Extract the [x, y] coordinate from the center of the cell holding the provided text.  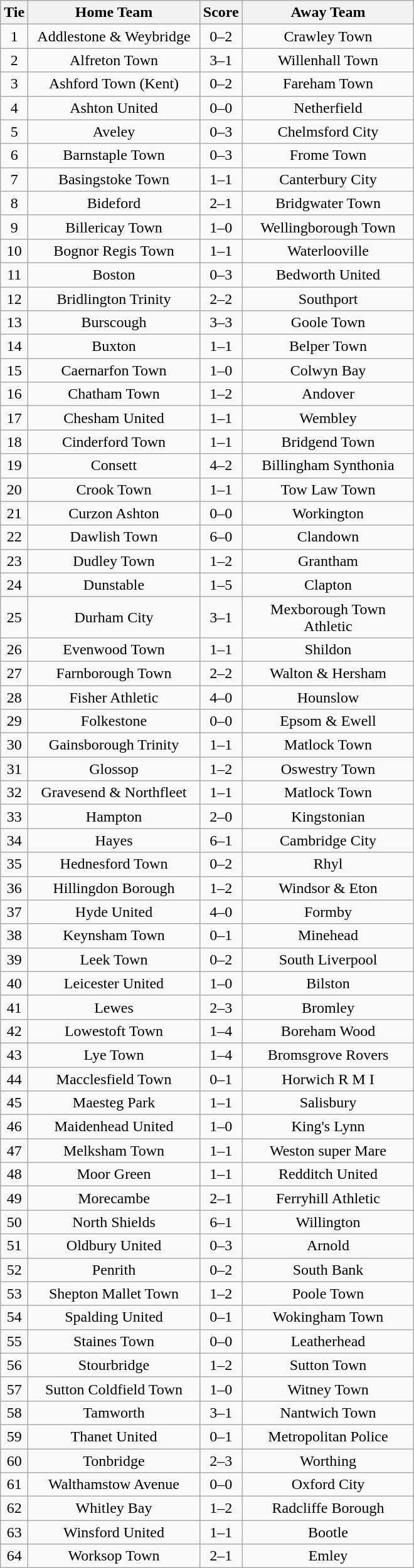
Bognor Regis Town [114, 251]
Home Team [114, 13]
Sutton Town [328, 1365]
Poole Town [328, 1294]
45 [14, 1103]
14 [14, 347]
59 [14, 1436]
50 [14, 1222]
Lewes [114, 1007]
20 [14, 489]
Chesham United [114, 418]
Lowestoft Town [114, 1031]
1–5 [221, 585]
Bideford [114, 203]
Oxford City [328, 1485]
3 [14, 84]
Sutton Coldfield Town [114, 1389]
56 [14, 1365]
Farnborough Town [114, 673]
44 [14, 1079]
18 [14, 442]
48 [14, 1174]
Mexborough Town Athletic [328, 617]
Oldbury United [114, 1246]
Gravesend & Northfleet [114, 793]
Cambridge City [328, 840]
Epsom & Ewell [328, 721]
57 [14, 1389]
South Liverpool [328, 959]
25 [14, 617]
Caernarfon Town [114, 370]
Buxton [114, 347]
Chelmsford City [328, 132]
Ashford Town (Kent) [114, 84]
Nantwich Town [328, 1413]
Hayes [114, 840]
Glossop [114, 769]
Colwyn Bay [328, 370]
Willington [328, 1222]
32 [14, 793]
Shildon [328, 649]
1 [14, 36]
Whitley Bay [114, 1508]
Keynsham Town [114, 936]
43 [14, 1055]
34 [14, 840]
Arnold [328, 1246]
40 [14, 983]
Kingstonian [328, 817]
Grantham [328, 561]
Frome Town [328, 155]
2 [14, 60]
North Shields [114, 1222]
Winsford United [114, 1532]
15 [14, 370]
Horwich R M I [328, 1079]
Waterlooville [328, 251]
Dunstable [114, 585]
51 [14, 1246]
6–0 [221, 537]
Weston super Mare [328, 1151]
5 [14, 132]
Dawlish Town [114, 537]
3–3 [221, 323]
Hednesford Town [114, 864]
Ashton United [114, 108]
Bilston [328, 983]
Metropolitan Police [328, 1436]
Andover [328, 394]
Melksham Town [114, 1151]
12 [14, 299]
Basingstoke Town [114, 179]
52 [14, 1270]
Oswestry Town [328, 769]
29 [14, 721]
Shepton Mallet Town [114, 1294]
Bridgwater Town [328, 203]
21 [14, 513]
Wembley [328, 418]
Hyde United [114, 912]
Morecambe [114, 1198]
47 [14, 1151]
Formby [328, 912]
Clandown [328, 537]
Curzon Ashton [114, 513]
11 [14, 274]
36 [14, 888]
Leicester United [114, 983]
Southport [328, 299]
Boston [114, 274]
Aveley [114, 132]
Wokingham Town [328, 1317]
9 [14, 227]
Away Team [328, 13]
22 [14, 537]
49 [14, 1198]
Bridgend Town [328, 442]
33 [14, 817]
Dudley Town [114, 561]
Macclesfield Town [114, 1079]
Radcliffe Borough [328, 1508]
Clapton [328, 585]
Gainsborough Trinity [114, 745]
24 [14, 585]
Bromsgrove Rovers [328, 1055]
23 [14, 561]
17 [14, 418]
Bedworth United [328, 274]
63 [14, 1532]
Worksop Town [114, 1556]
Tamworth [114, 1413]
Leatherhead [328, 1341]
Thanet United [114, 1436]
Walton & Hersham [328, 673]
27 [14, 673]
Hillingdon Borough [114, 888]
Durham City [114, 617]
Maesteg Park [114, 1103]
35 [14, 864]
30 [14, 745]
Fareham Town [328, 84]
Consett [114, 466]
26 [14, 649]
4 [14, 108]
Emley [328, 1556]
Willenhall Town [328, 60]
58 [14, 1413]
Salisbury [328, 1103]
46 [14, 1127]
Billingham Synthonia [328, 466]
Moor Green [114, 1174]
Score [221, 13]
62 [14, 1508]
Rhyl [328, 864]
60 [14, 1461]
Stourbridge [114, 1365]
31 [14, 769]
Hampton [114, 817]
39 [14, 959]
10 [14, 251]
4–2 [221, 466]
Wellingborough Town [328, 227]
Addlestone & Weybridge [114, 36]
Hounslow [328, 698]
Staines Town [114, 1341]
38 [14, 936]
28 [14, 698]
54 [14, 1317]
Spalding United [114, 1317]
Ferryhill Athletic [328, 1198]
Redditch United [328, 1174]
Workington [328, 513]
64 [14, 1556]
Billericay Town [114, 227]
Worthing [328, 1461]
7 [14, 179]
Tonbridge [114, 1461]
Bootle [328, 1532]
Evenwood Town [114, 649]
Tow Law Town [328, 489]
Folkestone [114, 721]
13 [14, 323]
Cinderford Town [114, 442]
Canterbury City [328, 179]
Netherfield [328, 108]
Boreham Wood [328, 1031]
41 [14, 1007]
53 [14, 1294]
Chatham Town [114, 394]
Crawley Town [328, 36]
Walthamstow Avenue [114, 1485]
Alfreton Town [114, 60]
Burscough [114, 323]
Barnstaple Town [114, 155]
16 [14, 394]
61 [14, 1485]
Minehead [328, 936]
2–0 [221, 817]
8 [14, 203]
Witney Town [328, 1389]
Bromley [328, 1007]
6 [14, 155]
Leek Town [114, 959]
19 [14, 466]
Tie [14, 13]
Goole Town [328, 323]
Bridlington Trinity [114, 299]
Fisher Athletic [114, 698]
37 [14, 912]
Windsor & Eton [328, 888]
South Bank [328, 1270]
42 [14, 1031]
Maidenhead United [114, 1127]
Crook Town [114, 489]
King's Lynn [328, 1127]
Belper Town [328, 347]
Penrith [114, 1270]
Lye Town [114, 1055]
55 [14, 1341]
